Provide the (x, y) coordinate of the cell's center where the given text is located.  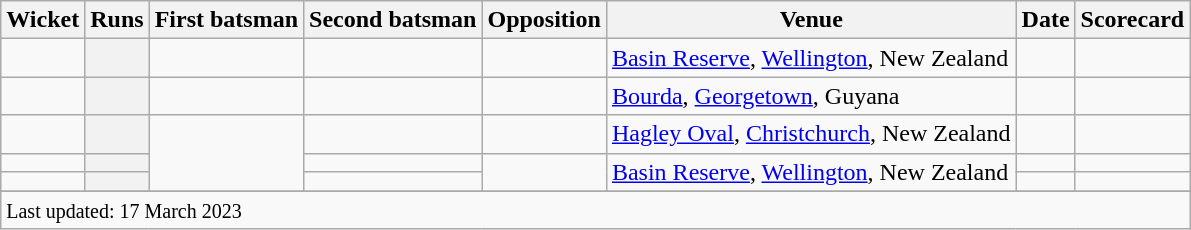
Runs (117, 20)
Scorecard (1132, 20)
Date (1046, 20)
Second batsman (393, 20)
Bourda, Georgetown, Guyana (811, 96)
Last updated: 17 March 2023 (596, 210)
First batsman (226, 20)
Opposition (544, 20)
Wicket (43, 20)
Venue (811, 20)
Hagley Oval, Christchurch, New Zealand (811, 134)
